Return [X, Y] of the center of cell containing provided text 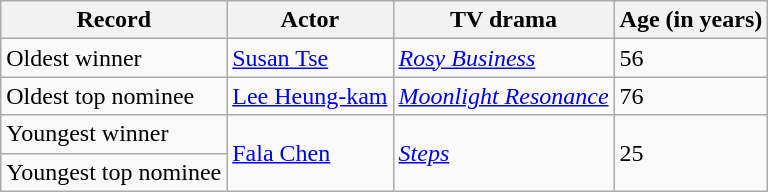
Rosy Business [504, 58]
Fala Chen [310, 153]
Age (in years) [691, 20]
76 [691, 96]
Oldest top nominee [114, 96]
Record [114, 20]
56 [691, 58]
Youngest winner [114, 134]
Moonlight Resonance [504, 96]
Oldest winner [114, 58]
TV drama [504, 20]
Susan Tse [310, 58]
Steps [504, 153]
Youngest top nominee [114, 172]
Lee Heung-kam [310, 96]
Actor [310, 20]
25 [691, 153]
